Capture the cell that displays the provided text and extract its (X, Y) central coordinate. 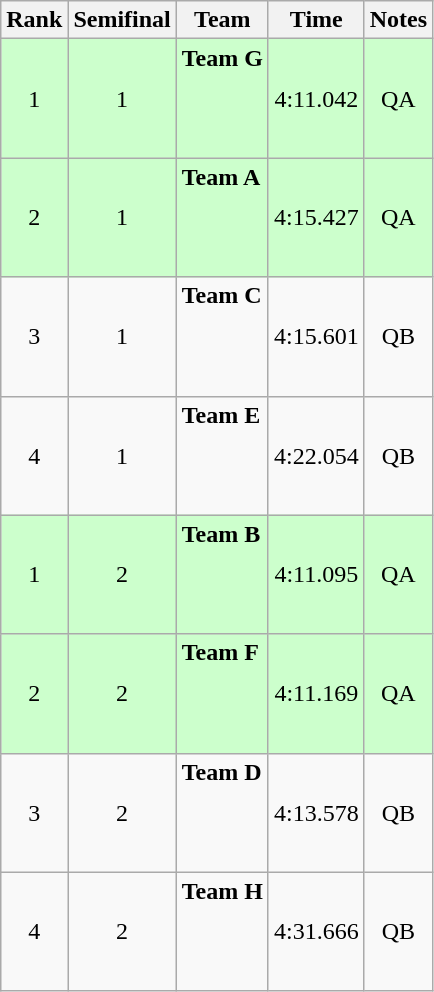
Team A (222, 218)
4:31.666 (316, 932)
4:11.042 (316, 98)
Rank (34, 20)
4:13.578 (316, 812)
Team G (222, 98)
4:11.169 (316, 694)
Team (222, 20)
4:15.601 (316, 336)
Team H (222, 932)
Team F (222, 694)
4:22.054 (316, 456)
4:11.095 (316, 574)
Time (316, 20)
Team C (222, 336)
Team D (222, 812)
Notes (398, 20)
4:15.427 (316, 218)
Team E (222, 456)
Team B (222, 574)
Semifinal (122, 20)
